Pinpoint the cell where the given text exists, returning its [X, Y] midpoint coordinate. 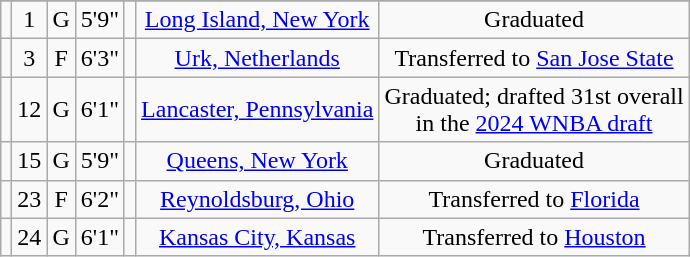
Queens, New York [258, 161]
Transferred to Houston [534, 237]
24 [30, 237]
1 [30, 20]
Transferred to San Jose State [534, 58]
Lancaster, Pennsylvania [258, 110]
Long Island, New York [258, 20]
Transferred to Florida [534, 199]
Graduated; drafted 31st overallin the 2024 WNBA draft [534, 110]
6'2" [100, 199]
Urk, Netherlands [258, 58]
Reynoldsburg, Ohio [258, 199]
3 [30, 58]
12 [30, 110]
23 [30, 199]
Kansas City, Kansas [258, 237]
15 [30, 161]
6'3" [100, 58]
